Locate the cell with the specified text and output its [x, y] center coordinate. 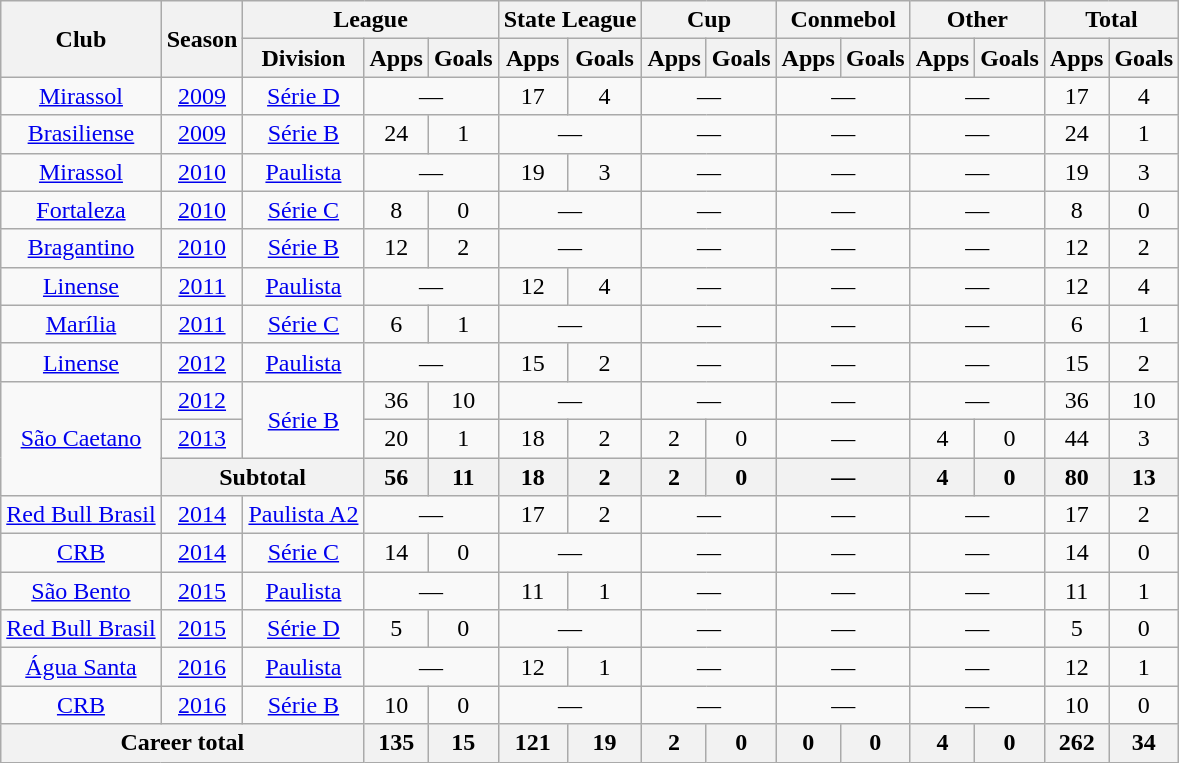
Season [202, 39]
Subtotal [262, 477]
121 [532, 743]
Club [81, 39]
Bragantino [81, 248]
League [370, 20]
20 [396, 438]
34 [1144, 743]
Conmebol [843, 20]
56 [396, 477]
Division [304, 58]
Total [1111, 20]
135 [396, 743]
Career total [182, 743]
Paulista A2 [304, 515]
Água Santa [81, 667]
262 [1076, 743]
Brasiliense [81, 134]
São Bento [81, 591]
Fortaleza [81, 210]
São Caetano [81, 438]
Marília [81, 324]
Other [977, 20]
80 [1076, 477]
13 [1144, 477]
44 [1076, 438]
2013 [202, 438]
State League [570, 20]
Cup [709, 20]
